Scan for the cell matching the given text and deliver its [x, y] coordinate at center. 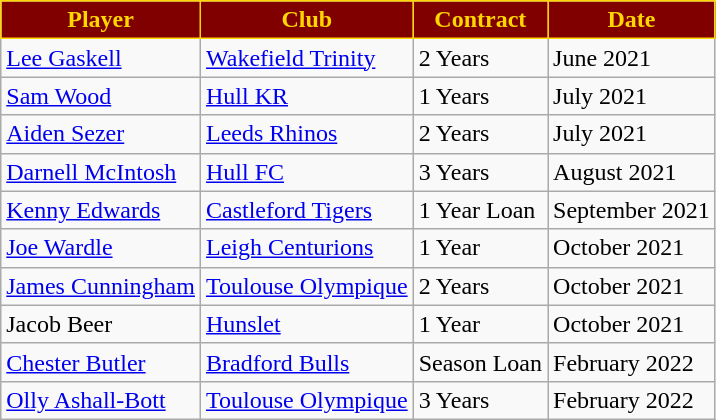
Olly Ashall-Bott [101, 400]
Sam Wood [101, 96]
Chester Butler [101, 362]
Leeds Rhinos [306, 134]
Darnell McIntosh [101, 172]
Date [632, 20]
Leigh Centurions [306, 248]
Castleford Tigers [306, 210]
Joe Wardle [101, 248]
Aiden Sezer [101, 134]
June 2021 [632, 58]
Contract [480, 20]
1 Year Loan [480, 210]
Bradford Bulls [306, 362]
September 2021 [632, 210]
Club [306, 20]
Player [101, 20]
Wakefield Trinity [306, 58]
Season Loan [480, 362]
1 Years [480, 96]
Hull KR [306, 96]
August 2021 [632, 172]
Kenny Edwards [101, 210]
James Cunningham [101, 286]
Hunslet [306, 324]
Lee Gaskell [101, 58]
Hull FC [306, 172]
Jacob Beer [101, 324]
